Capture the cell that displays the provided text and extract its (x, y) central coordinate. 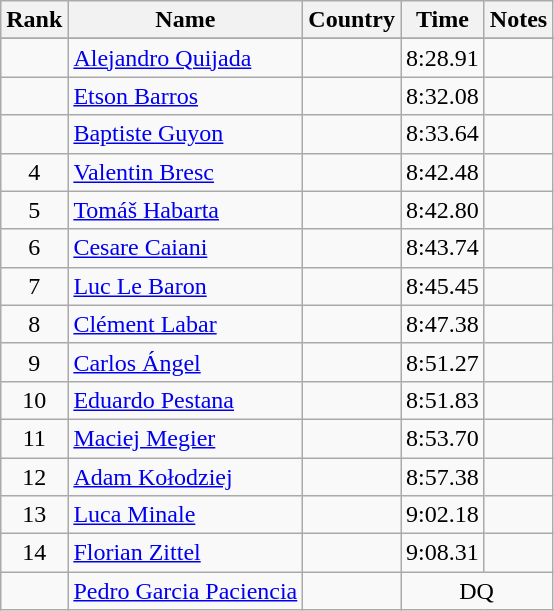
14 (34, 553)
Eduardo Pestana (186, 400)
11 (34, 438)
8 (34, 324)
9:02.18 (443, 515)
Valentin Bresc (186, 172)
8:42.80 (443, 210)
7 (34, 286)
Maciej Megier (186, 438)
Florian Zittel (186, 553)
8:47.38 (443, 324)
10 (34, 400)
13 (34, 515)
Cesare Caiani (186, 248)
8:32.08 (443, 96)
Alejandro Quijada (186, 58)
Rank (34, 20)
8:43.74 (443, 248)
8:51.83 (443, 400)
8:45.45 (443, 286)
Carlos Ángel (186, 362)
5 (34, 210)
8:53.70 (443, 438)
9:08.31 (443, 553)
Country (352, 20)
12 (34, 477)
Luc Le Baron (186, 286)
8:42.48 (443, 172)
Name (186, 20)
9 (34, 362)
Tomáš Habarta (186, 210)
Notes (518, 20)
Luca Minale (186, 515)
Pedro Garcia Paciencia (186, 591)
DQ (477, 591)
8:33.64 (443, 134)
6 (34, 248)
Baptiste Guyon (186, 134)
4 (34, 172)
Adam Kołodziej (186, 477)
8:57.38 (443, 477)
8:28.91 (443, 58)
8:51.27 (443, 362)
Clément Labar (186, 324)
Etson Barros (186, 96)
Time (443, 20)
